Search for the cell housing the specified text and yield its (X, Y) center coordinate. 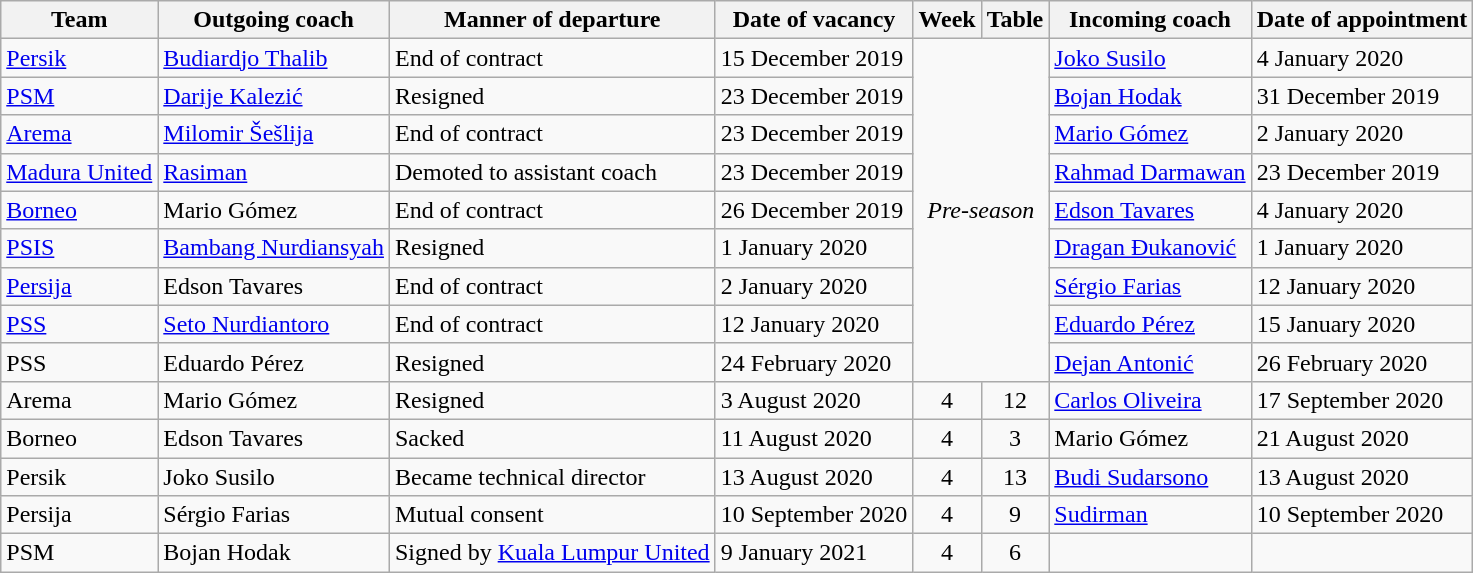
6 (1015, 553)
3 (1015, 438)
9 January 2021 (814, 553)
Rahmad Darmawan (1150, 172)
15 December 2019 (814, 58)
11 August 2020 (814, 438)
21 August 2020 (1362, 438)
Week (947, 20)
PSIS (80, 248)
Date of vacancy (814, 20)
26 December 2019 (814, 210)
Team (80, 20)
Manner of departure (552, 20)
Outgoing coach (274, 20)
Carlos Oliveira (1150, 400)
Date of appointment (1362, 20)
31 December 2019 (1362, 96)
3 August 2020 (814, 400)
13 (1015, 477)
Seto Nurdiantoro (274, 324)
Demoted to assistant coach (552, 172)
Signed by Kuala Lumpur United (552, 553)
24 February 2020 (814, 362)
Sudirman (1150, 515)
Madura United (80, 172)
Bambang Nurdiansyah (274, 248)
12 (1015, 400)
Budiardjo Thalib (274, 58)
Milomir Šešlija (274, 134)
Incoming coach (1150, 20)
Pre-season (981, 210)
Rasiman (274, 172)
Sacked (552, 438)
9 (1015, 515)
Mutual consent (552, 515)
Budi Sudarsono (1150, 477)
26 February 2020 (1362, 362)
Dejan Antonić (1150, 362)
Became technical director (552, 477)
Dragan Đukanović (1150, 248)
Table (1015, 20)
Darije Kalezić (274, 96)
17 September 2020 (1362, 400)
15 January 2020 (1362, 324)
